For the text-containing cell, return its midpoint in (x, y) coordinate format. 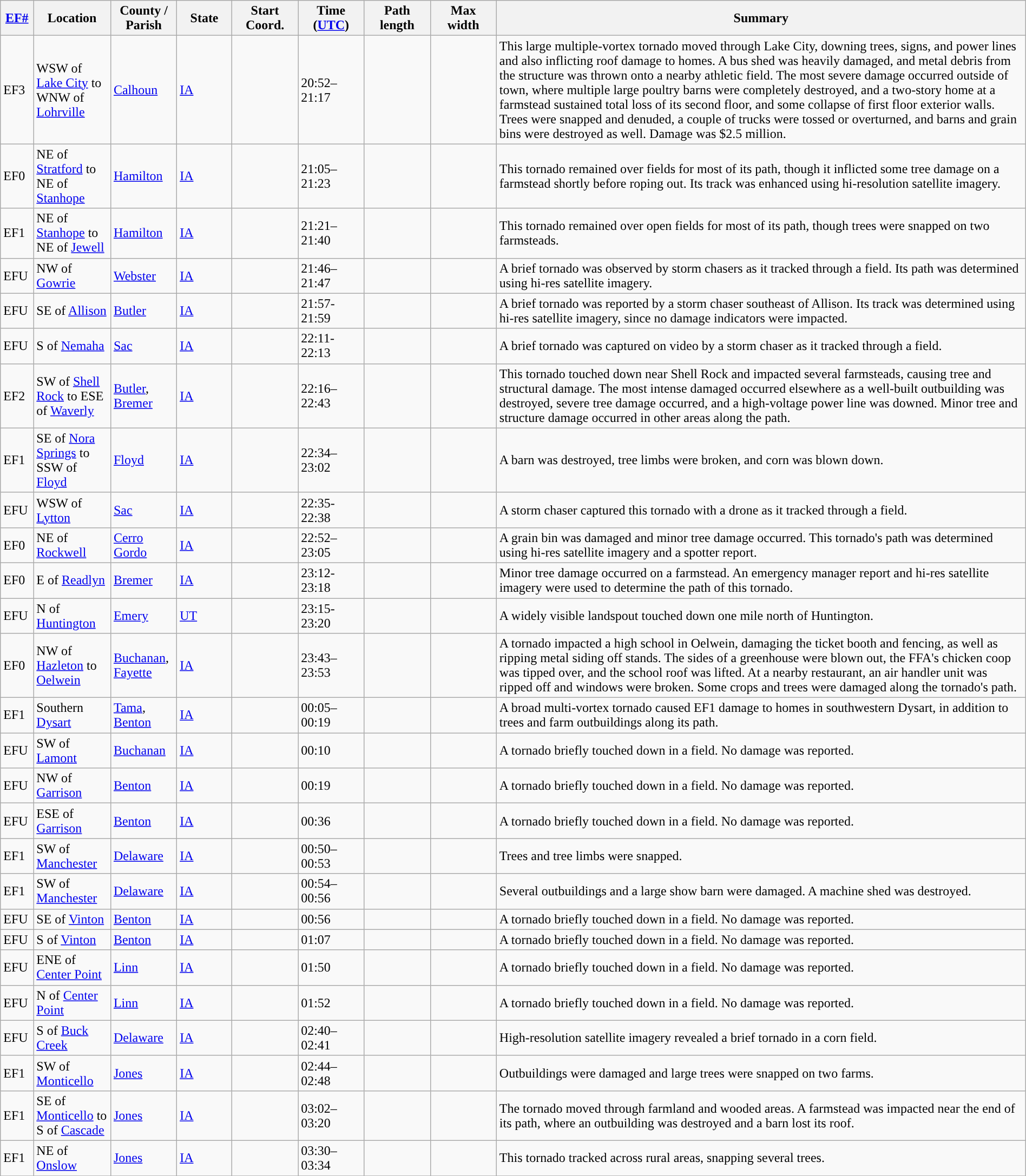
03:02–03:20 (331, 1115)
NW of Hazleton to Oelwein (73, 665)
Several outbuildings and a large show barn were damaged. A machine shed was destroyed. (761, 891)
22:52–23:05 (331, 545)
01:07 (331, 940)
02:40–02:41 (331, 1038)
This tornado remained over open fields for most of its path, though trees were snapped on two farmsteads. (761, 233)
03:30–03:34 (331, 1158)
NE of Rockwell (73, 545)
Butler (143, 310)
21:46–21:47 (331, 276)
00:36 (331, 821)
EF3 (17, 90)
EF# (17, 18)
00:19 (331, 785)
N of Center Point (73, 1003)
00:10 (331, 751)
Buchanan (143, 751)
Southern Dysart (73, 715)
00:56 (331, 919)
02:44–02:48 (331, 1073)
23:43–23:53 (331, 665)
A widely visible landspout touched down one mile north of Huntington. (761, 616)
Floyd (143, 460)
Summary (761, 18)
State (205, 18)
Buchanan, Fayette (143, 665)
Outbuildings were damaged and large trees were snapped on two farms. (761, 1073)
A broad multi-vortex tornado caused EF1 damage to homes in southwestern Dysart, in addition to trees and farm outbuildings along its path. (761, 715)
SW of Shell Rock to ESE of Waverly (73, 396)
21:05–21:23 (331, 176)
20:52–21:17 (331, 90)
SW of Monticello (73, 1073)
NW of Garrison (73, 785)
00:05–00:19 (331, 715)
01:52 (331, 1003)
WSW of Lytton (73, 510)
SE of Nora Springs to SSW of Floyd (73, 460)
22:16–22:43 (331, 396)
Calhoun (143, 90)
EF2 (17, 396)
N of Huntington (73, 616)
01:50 (331, 967)
S of Nemaha (73, 346)
SE of Allison (73, 310)
UT (205, 616)
Path length (397, 18)
Tama, Benton (143, 715)
Webster (143, 276)
22:35-22:38 (331, 510)
A brief tornado was observed by storm chasers as it tracked through a field. Its path was determined using hi-res satellite imagery. (761, 276)
23:12-23:18 (331, 580)
Emery (143, 616)
SW of Lamont (73, 751)
WSW of Lake City to WNW of Lohrville (73, 90)
Butler, Bremer (143, 396)
SE of Monticello to S of Cascade (73, 1115)
High-resolution satellite imagery revealed a brief tornado in a corn field. (761, 1038)
00:50–00:53 (331, 856)
21:21–21:40 (331, 233)
Location (73, 18)
E of Readlyn (73, 580)
This tornado tracked across rural areas, snapping several trees. (761, 1158)
County / Parish (143, 18)
Start Coord. (265, 18)
S of Vinton (73, 940)
Cerro Gordo (143, 545)
NE of Onslow (73, 1158)
22:11-22:13 (331, 346)
Trees and tree limbs were snapped. (761, 856)
NW of Gowrie (73, 276)
Bremer (143, 580)
A grain bin was damaged and minor tree damage occurred. This tornado's path was determined using hi-res satellite imagery and a spotter report. (761, 545)
NE of Stanhope to NE of Jewell (73, 233)
Minor tree damage occurred on a farmstead. An emergency manager report and hi-res satellite imagery were used to determine the path of this tornado. (761, 580)
SE of Vinton (73, 919)
ESE of Garrison (73, 821)
00:54–00:56 (331, 891)
A barn was destroyed, tree limbs were broken, and corn was blown down. (761, 460)
A storm chaser captured this tornado with a drone as it tracked through a field. (761, 510)
Max width (463, 18)
23:15-23:20 (331, 616)
ENE of Center Point (73, 967)
S of Buck Creek (73, 1038)
21:57-21:59 (331, 310)
22:34–23:02 (331, 460)
NE of Stratford to NE of Stanhope (73, 176)
Time (UTC) (331, 18)
A brief tornado was captured on video by a storm chaser as it tracked through a field. (761, 346)
